Identify which cell holds the provided text, then report its [x, y] central coordinate. 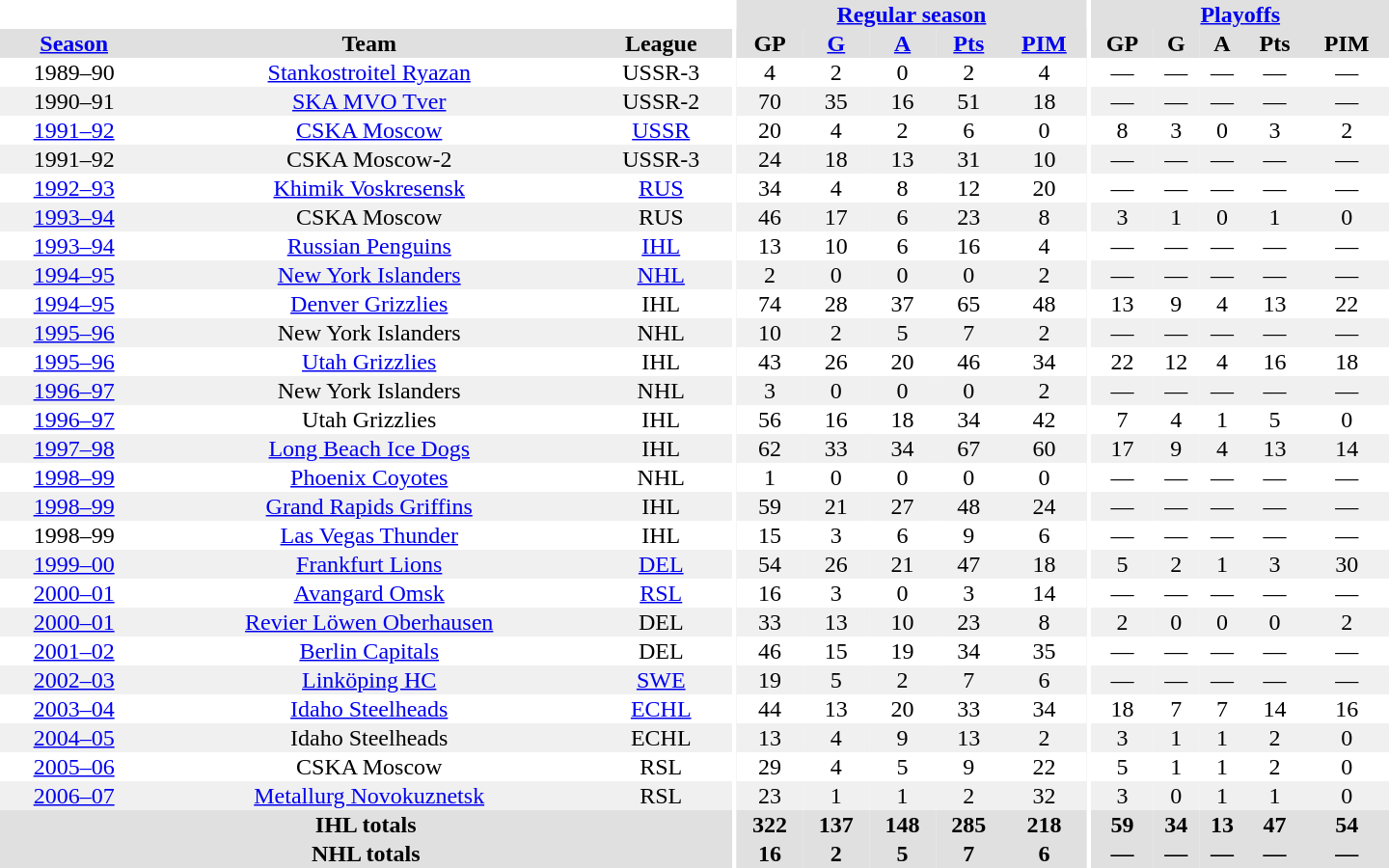
2006–07 [73, 796]
Phoenix Coyotes [368, 477]
Playoffs [1240, 14]
Revier Löwen Oberhausen [368, 622]
2001–02 [73, 651]
USSR-2 [661, 101]
65 [968, 304]
Russian Penguins [368, 246]
56 [770, 420]
74 [770, 304]
32 [1045, 796]
IHL totals [366, 825]
Metallurg Novokuznetsk [368, 796]
44 [770, 709]
2002–03 [73, 680]
Berlin Capitals [368, 651]
30 [1347, 564]
1997–98 [73, 448]
Frankfurt Lions [368, 564]
Team [368, 43]
Long Beach Ice Dogs [368, 448]
Grand Rapids Griffins [368, 506]
70 [770, 101]
2004–05 [73, 738]
Las Vegas Thunder [368, 535]
2003–04 [73, 709]
Linköping HC [368, 680]
Denver Grizzlies [368, 304]
1999–00 [73, 564]
67 [968, 448]
148 [903, 825]
Stankostroitel Ryazan [368, 72]
137 [835, 825]
60 [1045, 448]
28 [835, 304]
31 [968, 159]
Khimik Voskresensk [368, 188]
218 [1045, 825]
27 [903, 506]
43 [770, 362]
322 [770, 825]
Avangard Omsk [368, 593]
Season [73, 43]
USSR [661, 130]
1989–90 [73, 72]
NHL totals [366, 854]
1992–93 [73, 188]
1990–91 [73, 101]
SKA MVO Tver [368, 101]
League [661, 43]
51 [968, 101]
42 [1045, 420]
Regular season [912, 14]
285 [968, 825]
SWE [661, 680]
2005–06 [73, 767]
37 [903, 304]
CSKA Moscow-2 [368, 159]
62 [770, 448]
29 [770, 767]
